From the cell containing the given text, extract its center point as (x, y) coordinate. 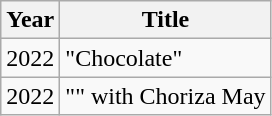
"" with Choriza May (166, 96)
Title (166, 20)
Year (30, 20)
"Chocolate" (166, 58)
